Scan for the cell matching the given text and deliver its (X, Y) coordinate at center. 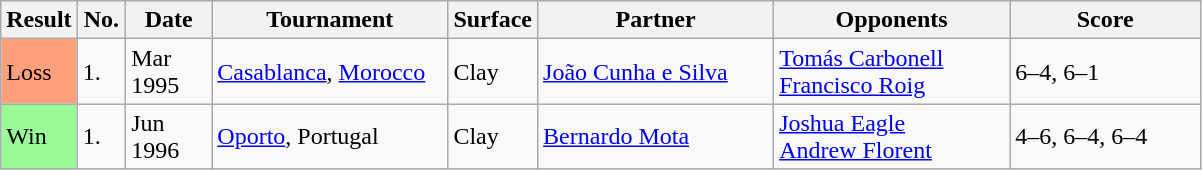
João Cunha e Silva (656, 72)
Casablanca, Morocco (330, 72)
Bernardo Mota (656, 136)
Win (39, 136)
Partner (656, 20)
Tomás Carbonell Francisco Roig (892, 72)
Tournament (330, 20)
6–4, 6–1 (1106, 72)
Date (169, 20)
Result (39, 20)
Score (1106, 20)
Joshua Eagle Andrew Florent (892, 136)
Mar 1995 (169, 72)
No. (102, 20)
Loss (39, 72)
4–6, 6–4, 6–4 (1106, 136)
Oporto, Portugal (330, 136)
Jun 1996 (169, 136)
Surface (493, 20)
Opponents (892, 20)
